Provide the [X, Y] coordinate of the cell's center where the given text is located.  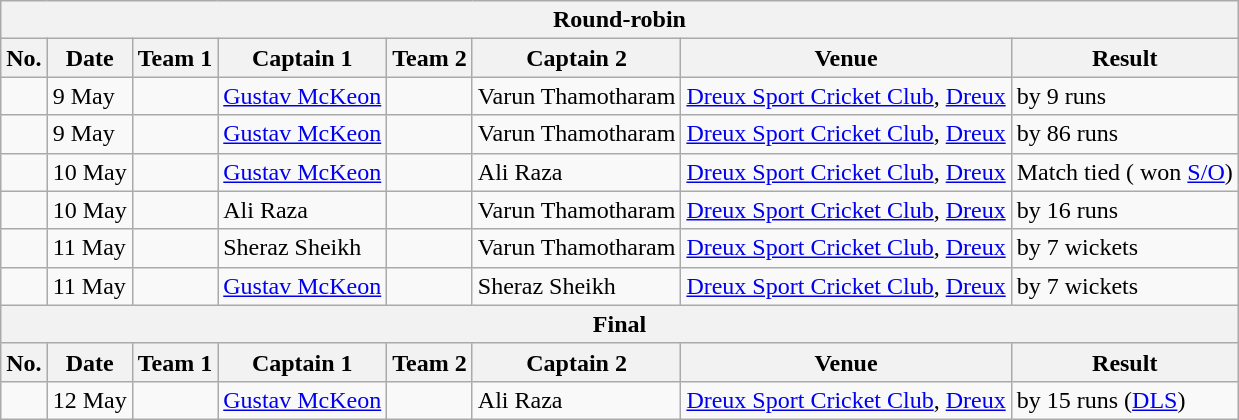
by 86 runs [1124, 134]
Round-robin [620, 20]
by 15 runs (DLS) [1124, 400]
by 9 runs [1124, 96]
12 May [90, 400]
Final [620, 324]
Match tied ( won S/O) [1124, 172]
by 16 runs [1124, 210]
